Search for the cell housing the specified text and yield its [x, y] center coordinate. 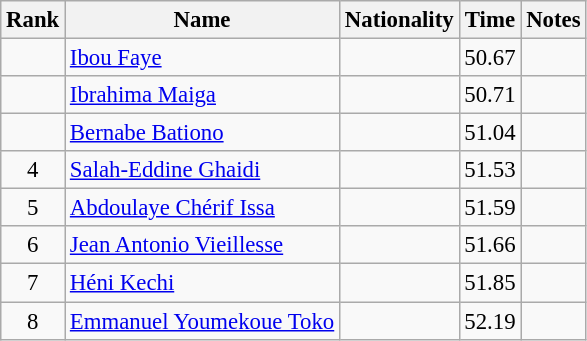
50.71 [490, 95]
Abdoulaye Chérif Issa [202, 208]
51.66 [490, 245]
Time [490, 20]
51.53 [490, 170]
Name [202, 20]
51.04 [490, 133]
Nationality [400, 20]
4 [33, 170]
Notes [554, 20]
Bernabe Bationo [202, 133]
51.85 [490, 283]
Rank [33, 20]
7 [33, 283]
Emmanuel Youmekoue Toko [202, 321]
Jean Antonio Vieillesse [202, 245]
50.67 [490, 58]
51.59 [490, 208]
Ibrahima Maiga [202, 95]
6 [33, 245]
Salah-Eddine Ghaidi [202, 170]
Ibou Faye [202, 58]
Héni Kechi [202, 283]
52.19 [490, 321]
5 [33, 208]
8 [33, 321]
